Detect which cell encompasses the target text, then output its (x, y) center coordinate. 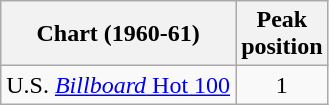
Peakposition (282, 34)
1 (282, 85)
U.S. Billboard Hot 100 (118, 85)
Chart (1960-61) (118, 34)
